Return (X, Y) of the center of cell containing provided text 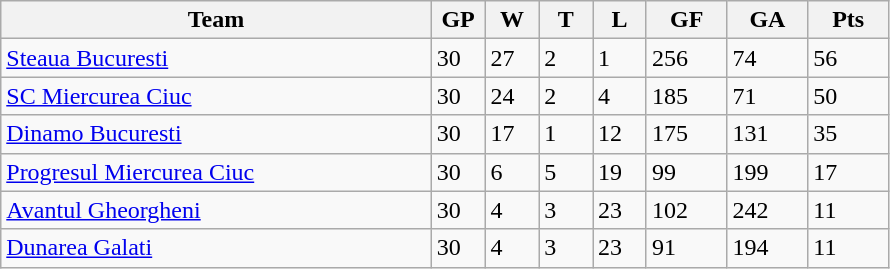
35 (848, 134)
99 (686, 172)
L (620, 20)
12 (620, 134)
185 (686, 96)
Steaua Bucuresti (216, 58)
24 (512, 96)
199 (768, 172)
242 (768, 210)
27 (512, 58)
91 (686, 248)
SC Miercurea Ciuc (216, 96)
Avantul Gheorgheni (216, 210)
Progresul Miercurea Ciuc (216, 172)
175 (686, 134)
102 (686, 210)
Dunarea Galati (216, 248)
6 (512, 172)
5 (566, 172)
74 (768, 58)
T (566, 20)
GF (686, 20)
GA (768, 20)
W (512, 20)
256 (686, 58)
131 (768, 134)
56 (848, 58)
Team (216, 20)
Dinamo Bucuresti (216, 134)
194 (768, 248)
50 (848, 96)
19 (620, 172)
Pts (848, 20)
71 (768, 96)
GP (458, 20)
